Return the [X, Y] coordinate for the center point of the cell that contains the specified text.  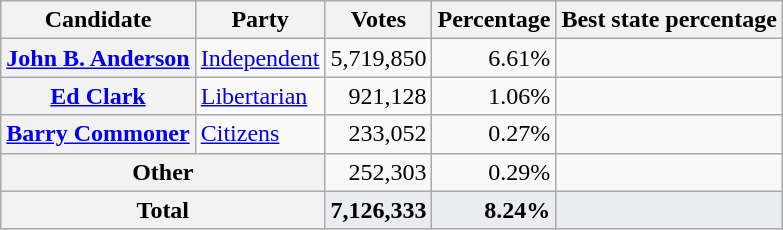
Libertarian [260, 96]
0.29% [494, 172]
8.24% [494, 210]
Barry Commoner [98, 134]
Party [260, 20]
0.27% [494, 134]
Independent [260, 58]
252,303 [378, 172]
Citizens [260, 134]
Best state percentage [670, 20]
Other [163, 172]
Votes [378, 20]
Candidate [98, 20]
921,128 [378, 96]
Ed Clark [98, 96]
6.61% [494, 58]
1.06% [494, 96]
233,052 [378, 134]
John B. Anderson [98, 58]
7,126,333 [378, 210]
5,719,850 [378, 58]
Percentage [494, 20]
Total [163, 210]
